From the cell containing the given text, extract its center point as [X, Y] coordinate. 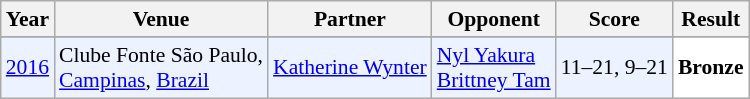
Score [614, 19]
Result [711, 19]
Venue [161, 19]
2016 [28, 68]
Year [28, 19]
Bronze [711, 68]
11–21, 9–21 [614, 68]
Clube Fonte São Paulo, Campinas, Brazil [161, 68]
Partner [350, 19]
Katherine Wynter [350, 68]
Opponent [494, 19]
Nyl Yakura Brittney Tam [494, 68]
